Determine the (X, Y) coordinate at the center of the cell enclosing the given text.  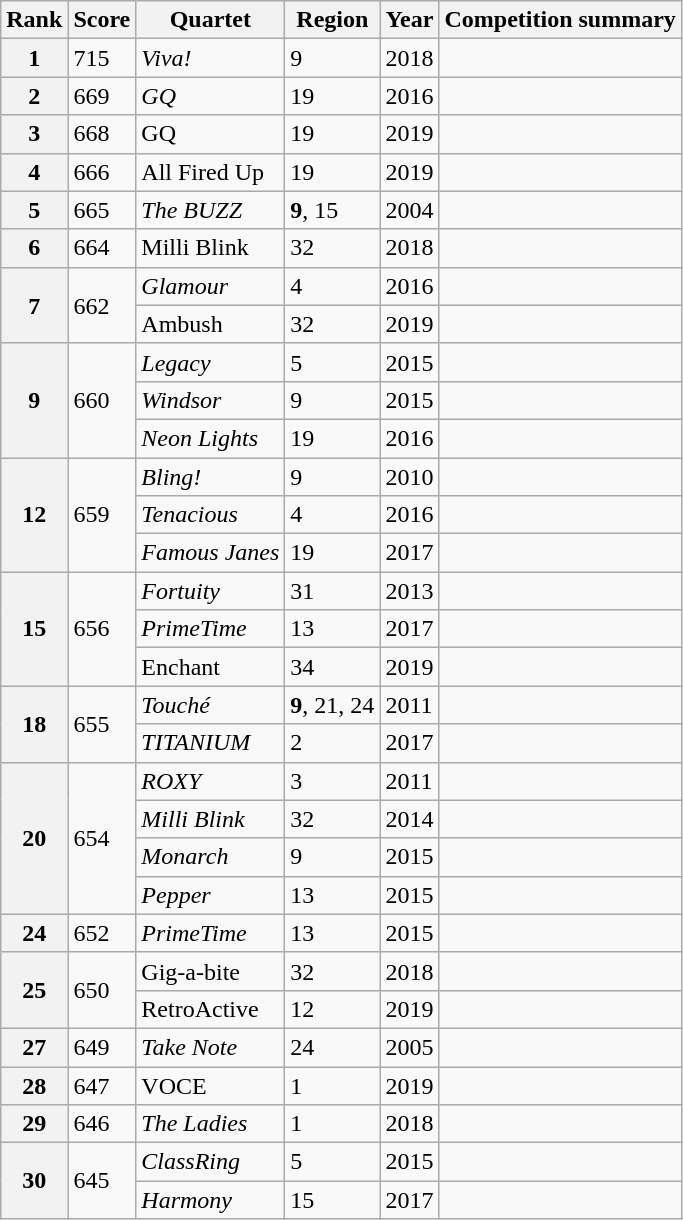
654 (102, 838)
27 (34, 1047)
18 (34, 724)
TITANIUM (210, 743)
Monarch (210, 857)
2010 (410, 477)
Score (102, 20)
Region (332, 20)
25 (34, 990)
VOCE (210, 1085)
2005 (410, 1047)
659 (102, 515)
31 (332, 591)
645 (102, 1181)
9, 21, 24 (332, 705)
2014 (410, 819)
Neon Lights (210, 438)
2004 (410, 210)
Harmony (210, 1200)
664 (102, 248)
665 (102, 210)
668 (102, 134)
ROXY (210, 781)
Enchant (210, 667)
655 (102, 724)
ClassRing (210, 1162)
The Ladies (210, 1124)
656 (102, 629)
The BUZZ (210, 210)
6 (34, 248)
Fortuity (210, 591)
All Fired Up (210, 172)
Take Note (210, 1047)
Rank (34, 20)
30 (34, 1181)
Competition summary (560, 20)
Legacy (210, 362)
Glamour (210, 286)
715 (102, 58)
7 (34, 305)
9, 15 (332, 210)
34 (332, 667)
20 (34, 838)
Tenacious (210, 515)
662 (102, 305)
Famous Janes (210, 553)
Gig-a-bite (210, 971)
660 (102, 400)
646 (102, 1124)
Viva! (210, 58)
647 (102, 1085)
Pepper (210, 895)
Ambush (210, 324)
Windsor (210, 400)
652 (102, 933)
Bling! (210, 477)
650 (102, 990)
649 (102, 1047)
29 (34, 1124)
RetroActive (210, 1009)
666 (102, 172)
Touché (210, 705)
2013 (410, 591)
669 (102, 96)
28 (34, 1085)
Quartet (210, 20)
Year (410, 20)
